Extract the [x, y] coordinate from the center of the cell holding the provided text.  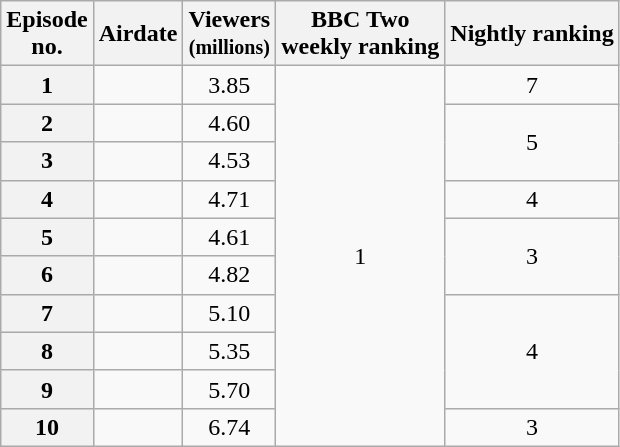
9 [47, 389]
3.85 [230, 85]
4.61 [230, 237]
Nightly ranking [532, 34]
6 [47, 275]
5.70 [230, 389]
Episodeno. [47, 34]
6.74 [230, 427]
Viewers(millions) [230, 34]
4.71 [230, 199]
10 [47, 427]
2 [47, 123]
4.82 [230, 275]
Airdate [138, 34]
4.60 [230, 123]
5.35 [230, 351]
BBC Twoweekly ranking [360, 34]
5.10 [230, 313]
8 [47, 351]
4.53 [230, 161]
